Capture the cell that displays the provided text and extract its [x, y] central coordinate. 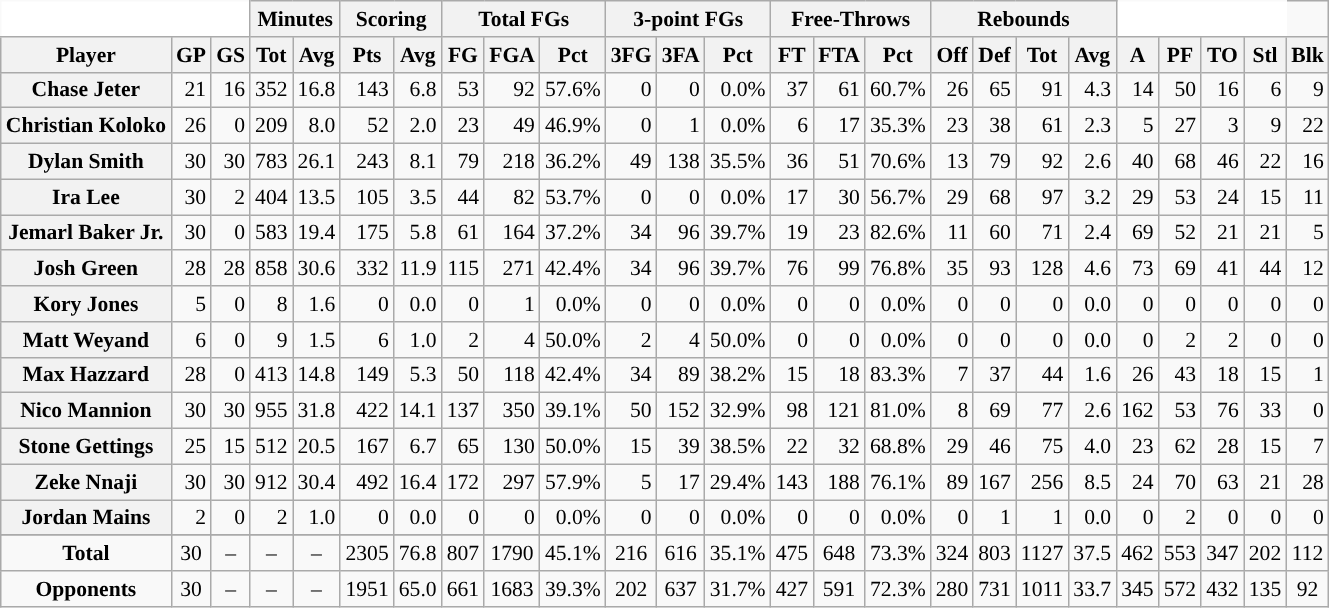
GP [191, 55]
71 [1042, 233]
Nico Mannion [86, 411]
350 [512, 411]
3FG [632, 55]
Blk [1308, 55]
912 [272, 482]
Chase Jeter [86, 90]
35.5% [738, 162]
Free-Throws [851, 19]
280 [952, 589]
14.1 [418, 411]
955 [272, 411]
1.5 [317, 340]
347 [1222, 554]
76.1% [898, 482]
Ira Lee [86, 197]
4.0 [1092, 447]
TO [1222, 55]
13 [952, 162]
4.6 [1092, 269]
404 [272, 197]
432 [1222, 589]
8.1 [418, 162]
Zeke Nnaji [86, 482]
39 [681, 447]
68.8% [898, 447]
1683 [512, 589]
2.3 [1092, 126]
553 [1180, 554]
76.8 [418, 554]
332 [366, 269]
149 [366, 375]
32 [839, 447]
427 [792, 589]
35.3% [898, 126]
Stl [1266, 55]
413 [272, 375]
648 [839, 554]
31.8 [317, 411]
91 [1042, 90]
A [1138, 55]
PF [1180, 55]
98 [792, 411]
76.8% [898, 269]
3 [1222, 126]
172 [464, 482]
5.3 [418, 375]
Minutes [295, 19]
16.4 [418, 482]
2.0 [418, 126]
583 [272, 233]
27 [1180, 126]
105 [366, 197]
97 [1042, 197]
731 [994, 589]
32.9% [738, 411]
661 [464, 589]
38.2% [738, 375]
GS [230, 55]
53.7% [573, 197]
Opponents [86, 589]
135 [1266, 589]
39.1% [573, 411]
3FA [681, 55]
112 [1308, 554]
Josh Green [86, 269]
41 [1222, 269]
60.7% [898, 90]
Scoring [390, 19]
40 [1138, 162]
Pts [366, 55]
Stone Gettings [86, 447]
128 [1042, 269]
31.7% [738, 589]
783 [272, 162]
73.3% [898, 554]
5.8 [418, 233]
99 [839, 269]
38.5% [738, 447]
43 [1180, 375]
8.5 [1092, 482]
152 [681, 411]
Max Hazzard [86, 375]
Kory Jones [86, 304]
8.0 [317, 126]
512 [272, 447]
25 [191, 447]
33.7 [1092, 589]
137 [464, 411]
345 [1138, 589]
46.9% [573, 126]
807 [464, 554]
572 [1180, 589]
13.5 [317, 197]
6.7 [418, 447]
858 [272, 269]
Player [86, 55]
57.9% [573, 482]
Dylan Smith [86, 162]
115 [464, 269]
6.8 [418, 90]
35.1% [738, 554]
2305 [366, 554]
591 [839, 589]
57.6% [573, 90]
475 [792, 554]
93 [994, 269]
65.0 [418, 589]
3.2 [1092, 197]
81.0% [898, 411]
1790 [512, 554]
422 [366, 411]
FG [464, 55]
82 [512, 197]
11.9 [418, 269]
70 [1180, 482]
60 [994, 233]
2.4 [1092, 233]
62 [1180, 447]
19 [792, 233]
38 [994, 126]
218 [512, 162]
Christian Koloko [86, 126]
Def [994, 55]
616 [681, 554]
73 [1138, 269]
164 [512, 233]
130 [512, 447]
4.3 [1092, 90]
35 [952, 269]
324 [952, 554]
188 [839, 482]
637 [681, 589]
33 [1266, 411]
37.2% [573, 233]
462 [1138, 554]
Jordan Mains [86, 518]
63 [1222, 482]
75 [1042, 447]
Matt Weyand [86, 340]
FTA [839, 55]
FGA [512, 55]
14 [1138, 90]
162 [1138, 411]
FT [792, 55]
12 [1308, 269]
Jemarl Baker Jr. [86, 233]
36 [792, 162]
83.3% [898, 375]
1127 [1042, 554]
1951 [366, 589]
803 [994, 554]
352 [272, 90]
26.1 [317, 162]
256 [1042, 482]
16.8 [317, 90]
209 [272, 126]
82.6% [898, 233]
36.2% [573, 162]
30.6 [317, 269]
3-point FGs [688, 19]
37.5 [1092, 554]
14.8 [317, 375]
Total [86, 554]
Total FGs [524, 19]
77 [1042, 411]
1011 [1042, 589]
72.3% [898, 589]
297 [512, 482]
20.5 [317, 447]
216 [632, 554]
121 [839, 411]
39.3% [573, 589]
56.7% [898, 197]
243 [366, 162]
30.4 [317, 482]
175 [366, 233]
19.4 [317, 233]
29.4% [738, 482]
271 [512, 269]
138 [681, 162]
70.6% [898, 162]
3.5 [418, 197]
51 [839, 162]
118 [512, 375]
45.1% [573, 554]
492 [366, 482]
Rebounds [1024, 19]
Off [952, 55]
